Identify which cell holds the provided text, then report its [X, Y] central coordinate. 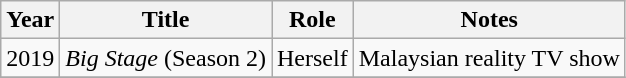
Notes [489, 20]
Year [30, 20]
Role [313, 20]
Title [166, 20]
Malaysian reality TV show [489, 58]
Big Stage (Season 2) [166, 58]
2019 [30, 58]
Herself [313, 58]
